Capture the cell that displays the provided text and extract its (X, Y) central coordinate. 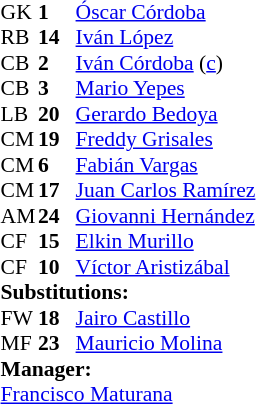
Giovanni Hernández (166, 216)
Fabián Vargas (166, 165)
17 (57, 191)
10 (57, 267)
RB (20, 37)
Iván López (166, 37)
Substitutions: (128, 293)
18 (57, 318)
Mauricio Molina (166, 343)
14 (57, 37)
Iván Córdoba (c) (166, 63)
23 (57, 343)
6 (57, 165)
15 (57, 241)
AM (20, 216)
Mario Yepes (166, 89)
2 (57, 63)
19 (57, 139)
Gerardo Bedoya (166, 114)
Manager: (128, 369)
Freddy Grisales (166, 139)
3 (57, 89)
FW (20, 318)
LB (20, 114)
Víctor Aristizábal (166, 267)
Elkin Murillo (166, 241)
Juan Carlos Ramírez (166, 191)
Jairo Castillo (166, 318)
MF (20, 343)
24 (57, 216)
20 (57, 114)
